For the text-containing cell, return its midpoint in [x, y] coordinate format. 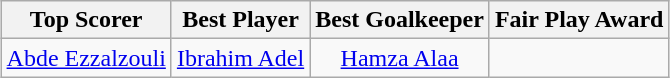
Ibrahim Adel [240, 58]
Abde Ezzalzouli [86, 58]
Hamza Alaa [400, 58]
Fair Play Award [579, 20]
Top Scorer [86, 20]
Best Goalkeeper [400, 20]
Best Player [240, 20]
